Provide the [X, Y] coordinate of the cell's center where the given text is located.  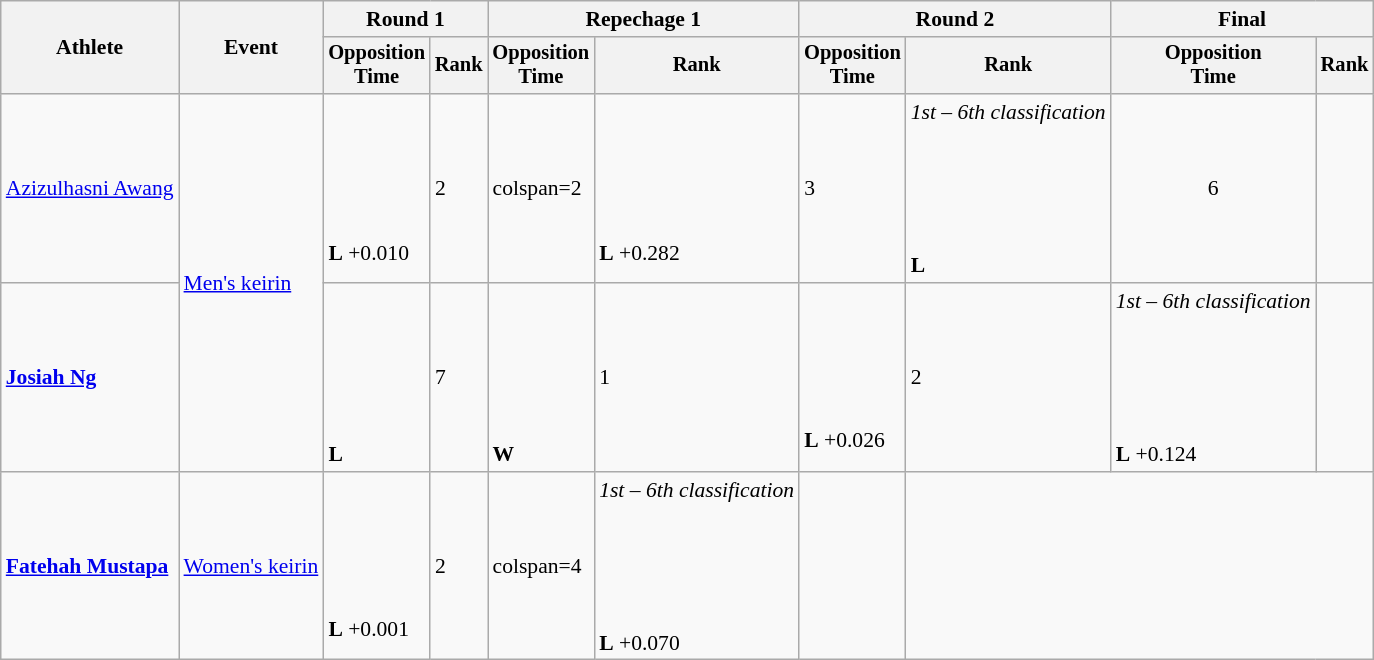
Josiah Ng [90, 378]
colspan=2 [542, 188]
Round 2 [955, 19]
Repechage 1 [644, 19]
1st – 6th classificationL +0.124 [1214, 378]
1 [696, 378]
L +0.282 [696, 188]
7 [459, 378]
W [542, 378]
Athlete [90, 48]
6 [1214, 188]
3 [852, 188]
Azizulhasni Awang [90, 188]
Event [252, 48]
Round 1 [405, 19]
L +0.010 [376, 188]
L [376, 378]
L +0.026 [852, 378]
Final [1242, 19]
Men's keirin [252, 282]
1st – 6th classificationL [1008, 188]
